Provide the (x, y) coordinate of the cell's center where the given text is located.  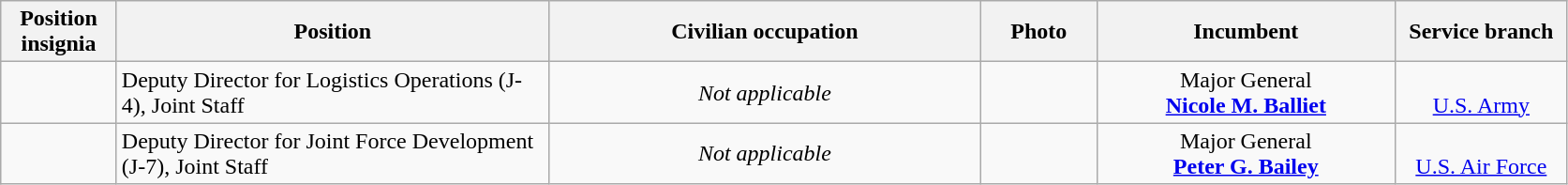
Major GeneralPeter G. Bailey (1247, 154)
Position (332, 32)
Position insignia (59, 32)
U.S. Army (1482, 92)
Civilian occupation (765, 32)
Deputy Director for Logistics Operations (J-4), Joint Staff (332, 92)
Incumbent (1247, 32)
Major GeneralNicole M. Balliet (1247, 92)
Service branch (1482, 32)
U.S. Air Force (1482, 154)
Photo (1038, 32)
Deputy Director for Joint Force Development (J-7), Joint Staff (332, 154)
